Identify which cell holds the provided text, then report its (x, y) central coordinate. 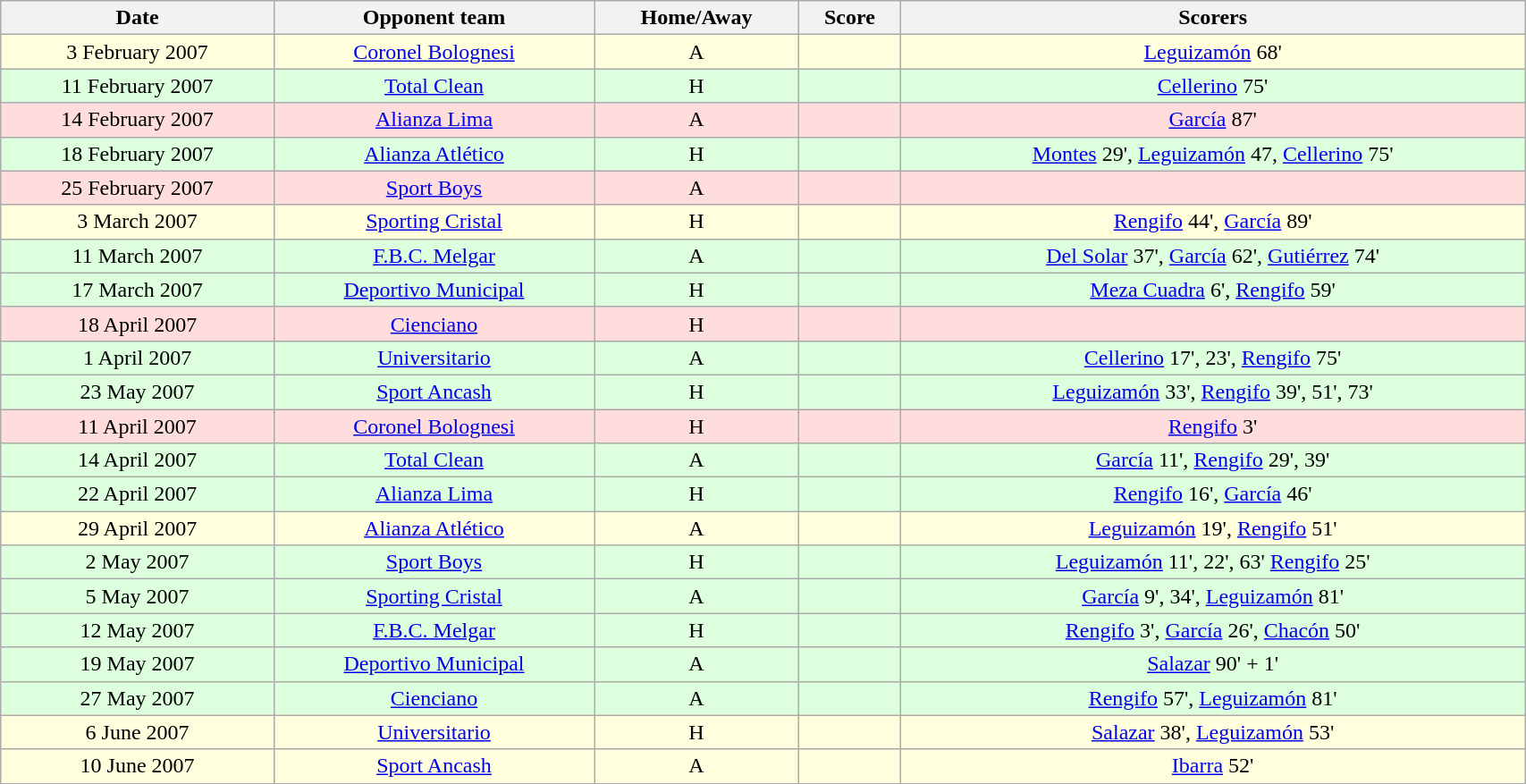
6 June 2007 (138, 732)
1 April 2007 (138, 358)
29 April 2007 (138, 528)
18 April 2007 (138, 324)
Ibarra 52' (1213, 766)
Cellerino 75' (1213, 86)
Rengifo 44', García 89' (1213, 222)
23 May 2007 (138, 392)
10 June 2007 (138, 766)
11 April 2007 (138, 426)
Scorers (1213, 18)
17 March 2007 (138, 290)
3 February 2007 (138, 52)
18 February 2007 (138, 154)
Rengifo 16', García 46' (1213, 494)
Home/Away (697, 18)
Leguizamón 19', Rengifo 51' (1213, 528)
2 May 2007 (138, 562)
25 February 2007 (138, 188)
27 May 2007 (138, 698)
Montes 29', Leguizamón 47, Cellerino 75' (1213, 154)
García 11', Rengifo 29', 39' (1213, 460)
Leguizamón 11', 22', 63' Rengifo 25' (1213, 562)
14 April 2007 (138, 460)
19 May 2007 (138, 664)
Date (138, 18)
Rengifo 3' (1213, 426)
Rengifo 57', Leguizamón 81' (1213, 698)
3 March 2007 (138, 222)
Rengifo 3', García 26', Chacón 50' (1213, 630)
Cellerino 17', 23', Rengifo 75' (1213, 358)
Salazar 38', Leguizamón 53' (1213, 732)
12 May 2007 (138, 630)
11 February 2007 (138, 86)
García 9', 34', Leguizamón 81' (1213, 596)
Salazar 90' + 1' (1213, 664)
Meza Cuadra 6', Rengifo 59' (1213, 290)
Leguizamón 33', Rengifo 39', 51', 73' (1213, 392)
Score (849, 18)
11 March 2007 (138, 256)
García 87' (1213, 120)
14 February 2007 (138, 120)
Leguizamón 68' (1213, 52)
Opponent team (434, 18)
22 April 2007 (138, 494)
5 May 2007 (138, 596)
Del Solar 37', García 62', Gutiérrez 74' (1213, 256)
